Identify which cell holds the provided text, then report its [x, y] central coordinate. 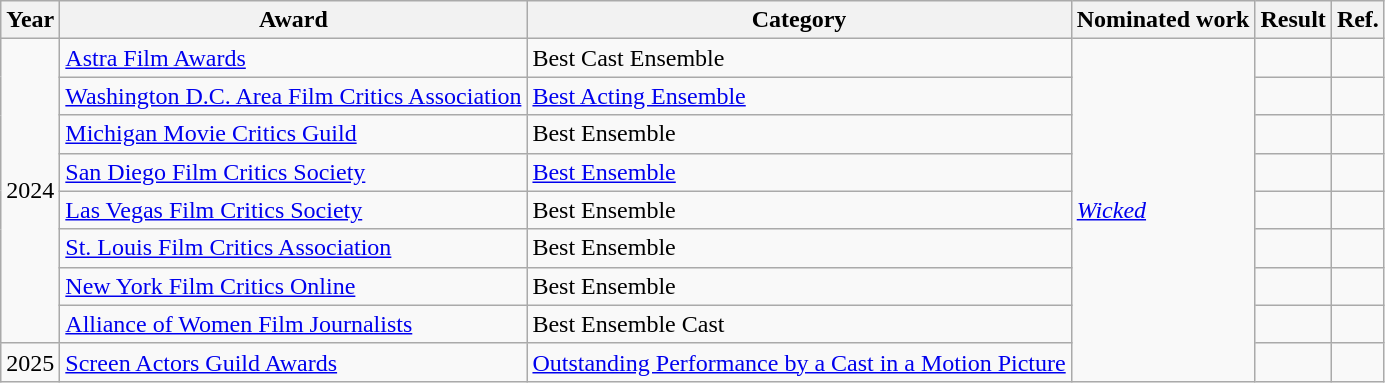
St. Louis Film Critics Association [294, 248]
2025 [30, 362]
Outstanding Performance by a Cast in a Motion Picture [799, 362]
Astra Film Awards [294, 58]
Alliance of Women Film Journalists [294, 324]
New York Film Critics Online [294, 286]
Award [294, 20]
Las Vegas Film Critics Society [294, 210]
Year [30, 20]
Wicked [1163, 210]
Result [1293, 20]
Best Acting Ensemble [799, 96]
Best Ensemble Cast [799, 324]
San Diego Film Critics Society [294, 172]
Screen Actors Guild Awards [294, 362]
2024 [30, 191]
Nominated work [1163, 20]
Washington D.C. Area Film Critics Association [294, 96]
Category [799, 20]
Michigan Movie Critics Guild [294, 134]
Ref. [1358, 20]
Best Cast Ensemble [799, 58]
